Pinpoint the cell where the given text exists, returning its (X, Y) midpoint coordinate. 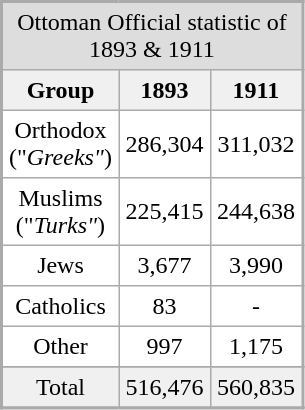
997 (165, 346)
- (256, 306)
Group (60, 90)
1893 (165, 90)
Muslims ("Turks") (60, 212)
3,677 (165, 265)
516,476 (165, 387)
Jews (60, 265)
Ottoman Official statistic of 1893 & 1911 (152, 36)
3,990 (256, 265)
Orthodox ("Greeks") (60, 144)
1911 (256, 90)
244,638 (256, 212)
Total (60, 387)
1,175 (256, 346)
225,415 (165, 212)
286,304 (165, 144)
Catholics (60, 306)
83 (165, 306)
Other (60, 346)
311,032 (256, 144)
560,835 (256, 387)
